Scan for the cell matching the given text and deliver its (X, Y) coordinate at center. 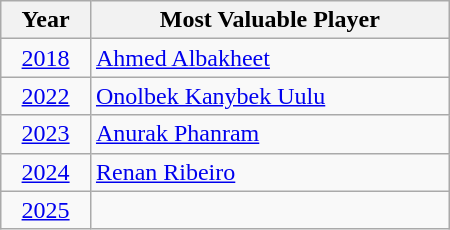
Anurak Phanram (270, 134)
Ahmed Albakheet (270, 58)
Onolbek Kanybek Uulu (270, 96)
2023 (46, 134)
2022 (46, 96)
Renan Ribeiro (270, 172)
2018 (46, 58)
Most Valuable Player (270, 20)
Year (46, 20)
2024 (46, 172)
2025 (46, 210)
